Pinpoint the cell where the given text exists, returning its (X, Y) midpoint coordinate. 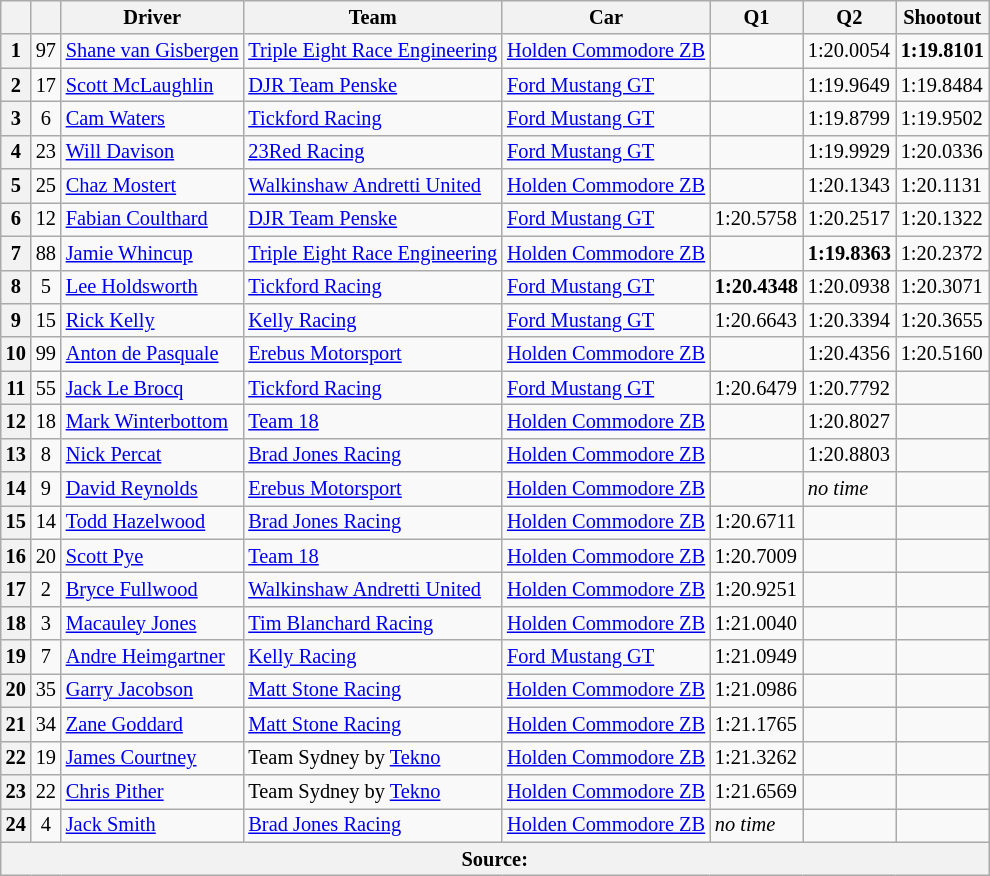
1:20.8803 (850, 455)
Shane van Gisbergen (152, 51)
1:20.8027 (850, 421)
1:20.0336 (942, 152)
1:19.9649 (850, 85)
Andre Heimgartner (152, 657)
Chris Pither (152, 791)
21 (16, 724)
16 (16, 556)
James Courtney (152, 758)
Q1 (756, 17)
Driver (152, 17)
1:21.6569 (756, 791)
Rick Kelly (152, 320)
1:20.4356 (850, 354)
1:20.1131 (942, 186)
1:20.2372 (942, 253)
99 (46, 354)
1:20.6479 (756, 388)
1:21.0986 (756, 690)
1:21.1765 (756, 724)
1:20.6711 (756, 522)
Garry Jacobson (152, 690)
Scott Pye (152, 556)
1:20.4348 (756, 287)
Cam Waters (152, 118)
Tim Blanchard Racing (372, 623)
Lee Holdsworth (152, 287)
1:20.2517 (850, 219)
Team (372, 17)
97 (46, 51)
1:20.3655 (942, 320)
Anton de Pasquale (152, 354)
1:20.1322 (942, 219)
1:20.0054 (850, 51)
1:21.0040 (756, 623)
Jack Smith (152, 825)
1:19.9502 (942, 118)
34 (46, 724)
1:19.8799 (850, 118)
Source: (495, 859)
Mark Winterbottom (152, 421)
Nick Percat (152, 455)
1:21.0949 (756, 657)
Jack Le Brocq (152, 388)
35 (46, 690)
1:20.1343 (850, 186)
24 (16, 825)
Scott McLaughlin (152, 85)
Car (606, 17)
1:20.3394 (850, 320)
1:19.8101 (942, 51)
23Red Racing (372, 152)
1 (16, 51)
1:19.8363 (850, 253)
1:20.6643 (756, 320)
Macauley Jones (152, 623)
Jamie Whincup (152, 253)
1:19.8484 (942, 85)
1:20.9251 (756, 589)
David Reynolds (152, 489)
Chaz Mostert (152, 186)
Zane Goddard (152, 724)
Q2 (850, 17)
1:20.5758 (756, 219)
Bryce Fullwood (152, 589)
1:21.3262 (756, 758)
1:20.3071 (942, 287)
Shootout (942, 17)
88 (46, 253)
11 (16, 388)
Fabian Coulthard (152, 219)
25 (46, 186)
13 (16, 455)
1:20.0938 (850, 287)
Will Davison (152, 152)
55 (46, 388)
1:20.5160 (942, 354)
1:19.9929 (850, 152)
10 (16, 354)
1:20.7009 (756, 556)
Todd Hazelwood (152, 522)
1:20.7792 (850, 388)
